Extract the (X, Y) coordinate from the center of the cell holding the provided text.  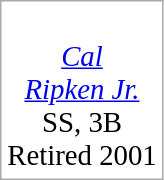
CalRipken Jr.SS, 3BRetired 2001 (82, 90)
